Capture the cell that displays the provided text and extract its [x, y] central coordinate. 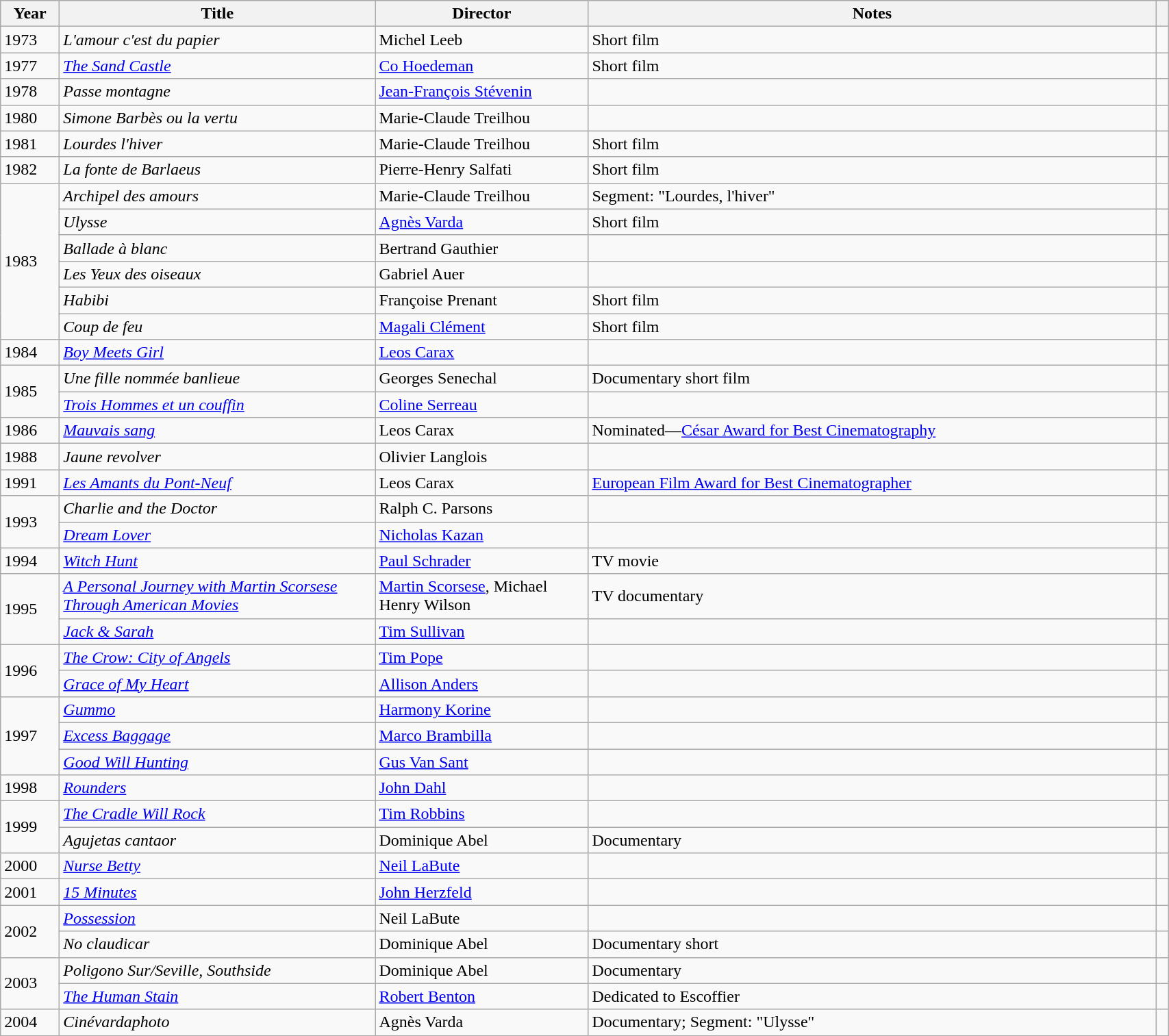
Documentary short [872, 944]
Les Yeux des oiseaux [218, 274]
1980 [30, 118]
The Crow: City of Angels [218, 657]
Gus Van Sant [482, 762]
Olivier Langlois [482, 457]
The Human Stain [218, 996]
Rounders [218, 788]
Jaune revolver [218, 457]
Possession [218, 918]
European Film Award for Best Cinematographer [872, 483]
Une fille nommée banlieue [218, 379]
1973 [30, 40]
Ballade à blanc [218, 248]
Les Amants du Pont-Neuf [218, 483]
Archipel des amours [218, 196]
1981 [30, 144]
Mauvais sang [218, 431]
Documentary short film [872, 379]
Poligono Sur/Seville, Southside [218, 970]
1988 [30, 457]
2004 [30, 1022]
Ralph C. Parsons [482, 509]
Title [218, 14]
1999 [30, 827]
Françoise Prenant [482, 300]
Ulysse [218, 222]
1994 [30, 561]
Gummo [218, 709]
2001 [30, 892]
2003 [30, 983]
1995 [30, 609]
Coline Serreau [482, 405]
1998 [30, 788]
The Sand Castle [218, 66]
Lourdes l'hiver [218, 144]
1978 [30, 92]
Bertrand Gauthier [482, 248]
1986 [30, 431]
Trois Hommes et un couffin [218, 405]
1983 [30, 261]
Tim Robbins [482, 814]
2002 [30, 931]
Grace of My Heart [218, 683]
Gabriel Auer [482, 274]
TV documentary [872, 596]
L'amour c'est du papier [218, 40]
TV movie [872, 561]
John Dahl [482, 788]
Cinévardaphoto [218, 1022]
1985 [30, 392]
Tim Sullivan [482, 631]
2000 [30, 866]
Good Will Hunting [218, 762]
1997 [30, 735]
Marco Brambilla [482, 735]
Simone Barbès ou la vertu [218, 118]
Nominated—César Award for Best Cinematography [872, 431]
Co Hoedeman [482, 66]
Charlie and the Doctor [218, 509]
La fonte de Barlaeus [218, 170]
Passe montagne [218, 92]
Coup de feu [218, 327]
Boy Meets Girl [218, 353]
Pierre-Henry Salfati [482, 170]
Tim Pope [482, 657]
John Herzfeld [482, 892]
15 Minutes [218, 892]
A Personal Journey with Martin Scorsese Through American Movies [218, 596]
1977 [30, 66]
1996 [30, 670]
Magali Clément [482, 327]
Nurse Betty [218, 866]
Habibi [218, 300]
Documentary; Segment: "Ulysse" [872, 1022]
Excess Baggage [218, 735]
Witch Hunt [218, 561]
1993 [30, 522]
Agujetas cantaor [218, 840]
Jack & Sarah [218, 631]
No claudicar [218, 944]
Michel Leeb [482, 40]
Notes [872, 14]
Jean-François Stévenin [482, 92]
Dedicated to Escoffier [872, 996]
Georges Senechal [482, 379]
Dream Lover [218, 535]
Director [482, 14]
The Cradle Will Rock [218, 814]
1982 [30, 170]
Year [30, 14]
Allison Anders [482, 683]
Martin Scorsese, Michael Henry Wilson [482, 596]
Segment: "Lourdes, l'hiver" [872, 196]
Nicholas Kazan [482, 535]
1991 [30, 483]
Harmony Korine [482, 709]
1984 [30, 353]
Paul Schrader [482, 561]
Robert Benton [482, 996]
